Return [X, Y] of the center of cell containing provided text 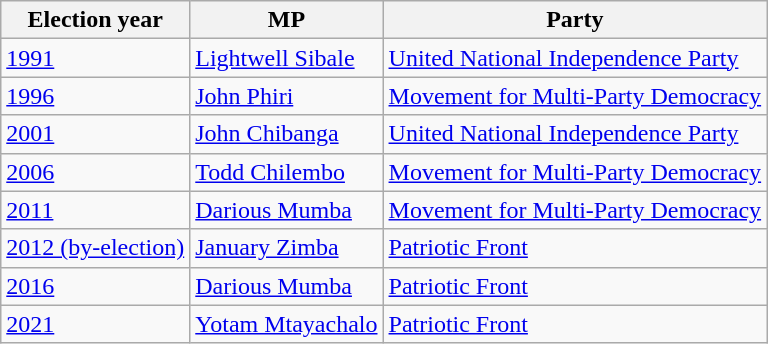
January Zimba [286, 248]
John Phiri [286, 96]
1996 [96, 96]
Lightwell Sibale [286, 58]
2011 [96, 210]
2001 [96, 134]
Election year [96, 20]
2016 [96, 286]
MP [286, 20]
Yotam Mtayachalo [286, 324]
1991 [96, 58]
John Chibanga [286, 134]
Party [575, 20]
2006 [96, 172]
2012 (by-election) [96, 248]
2021 [96, 324]
Todd Chilembo [286, 172]
